Find where the given text appears and provide that cell's center as [X, Y] coordinate. 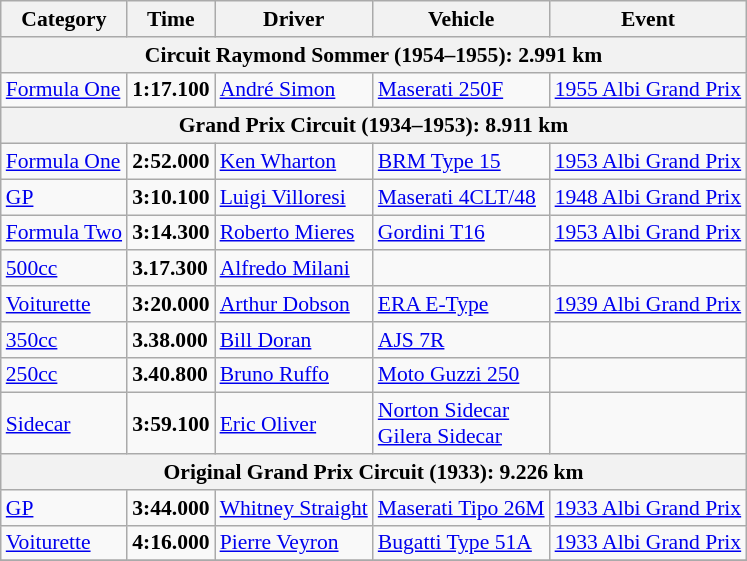
Event [648, 19]
Gordini T16 [462, 233]
3:20.000 [170, 304]
Sidecar [64, 424]
AJS 7R [462, 340]
Bill Doran [294, 340]
Luigi Villoresi [294, 197]
Eric Oliver [294, 424]
Bruno Ruffo [294, 375]
Norton SidecarGilera Sidecar [462, 424]
1955 Albi Grand Prix [648, 90]
Grand Prix Circuit (1934–1953): 8.911 km [374, 126]
1939 Albi Grand Prix [648, 304]
1:17.100 [170, 90]
3.40.800 [170, 375]
André Simon [294, 90]
Vehicle [462, 19]
Roberto Mieres [294, 233]
Maserati Tipo 26M [462, 508]
3.38.000 [170, 340]
Maserati 250F [462, 90]
3:10.100 [170, 197]
1948 Albi Grand Prix [648, 197]
Moto Guzzi 250 [462, 375]
Circuit Raymond Sommer (1954–1955): 2.991 km [374, 55]
3:44.000 [170, 508]
250cc [64, 375]
4:16.000 [170, 543]
2:52.000 [170, 162]
3.17.300 [170, 269]
Whitney Straight [294, 508]
3:59.100 [170, 424]
Alfredo Milani [294, 269]
Original Grand Prix Circuit (1933): 9.226 km [374, 472]
BRM Type 15 [462, 162]
Ken Wharton [294, 162]
Maserati 4CLT/48 [462, 197]
Category [64, 19]
ERA E-Type [462, 304]
3:14.300 [170, 233]
350cc [64, 340]
500cc [64, 269]
Bugatti Type 51A [462, 543]
Time [170, 19]
Formula Two [64, 233]
Driver [294, 19]
Pierre Veyron [294, 543]
Arthur Dobson [294, 304]
